Return (x, y) of the center of cell containing provided text 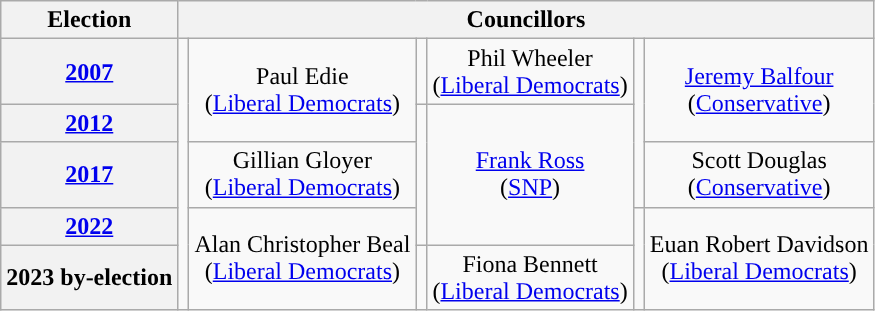
Fiona Bennett(Liberal Democrats) (530, 278)
2022 (90, 226)
Phil Wheeler(Liberal Democrats) (530, 72)
Councillors (526, 20)
2023 by-election (90, 278)
Scott Douglas(Conservative) (759, 174)
Gillian Gloyer(Liberal Democrats) (302, 174)
2017 (90, 174)
2012 (90, 123)
Frank Ross(SNP) (530, 174)
Election (90, 20)
Euan Robert Davidson(Liberal Democrats) (759, 258)
2007 (90, 72)
Jeremy Balfour(Conservative) (759, 90)
Alan Christopher Beal(Liberal Democrats) (302, 258)
Paul Edie(Liberal Democrats) (302, 90)
